Locate the cell with the specified text and output its [x, y] center coordinate. 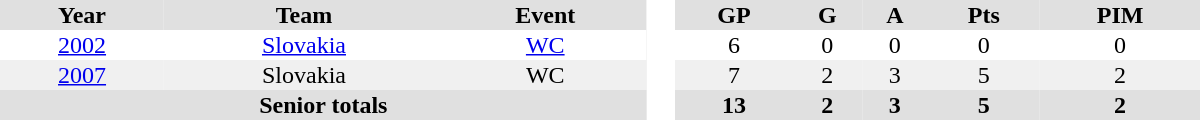
G [827, 15]
Senior totals [324, 105]
Event [546, 15]
Pts [984, 15]
6 [734, 45]
7 [734, 75]
Team [304, 15]
2007 [82, 75]
13 [734, 105]
PIM [1120, 15]
Year [82, 15]
A [894, 15]
GP [734, 15]
2002 [82, 45]
